Detect which cell encompasses the target text, then output its (x, y) center coordinate. 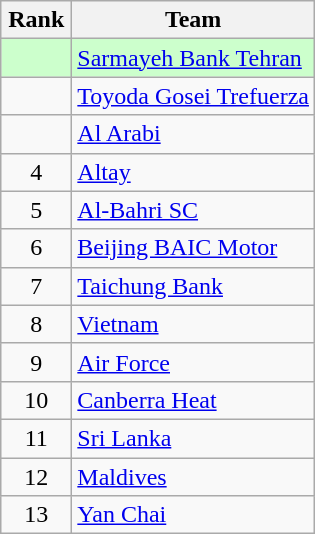
10 (36, 400)
Sri Lanka (194, 438)
Maldives (194, 477)
Al Arabi (194, 134)
Toyoda Gosei Trefuerza (194, 96)
Canberra Heat (194, 400)
13 (36, 515)
9 (36, 362)
12 (36, 477)
Vietnam (194, 324)
11 (36, 438)
Yan Chai (194, 515)
Air Force (194, 362)
Taichung Bank (194, 286)
Sarmayeh Bank Tehran (194, 58)
4 (36, 172)
6 (36, 248)
7 (36, 286)
Rank (36, 20)
8 (36, 324)
Al-Bahri SC (194, 210)
Team (194, 20)
Beijing BAIC Motor (194, 248)
Altay (194, 172)
5 (36, 210)
